Search for the cell housing the specified text and yield its (X, Y) center coordinate. 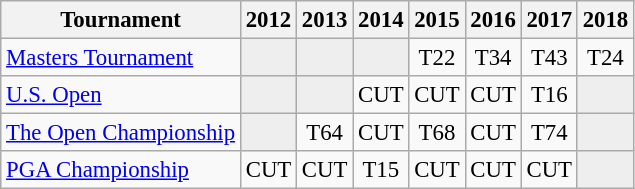
T16 (549, 95)
T15 (381, 170)
T24 (605, 58)
The Open Championship (121, 133)
2012 (268, 20)
2015 (437, 20)
Masters Tournament (121, 58)
T74 (549, 133)
U.S. Open (121, 95)
T64 (325, 133)
2014 (381, 20)
2017 (549, 20)
T22 (437, 58)
T68 (437, 133)
PGA Championship (121, 170)
T34 (493, 58)
T43 (549, 58)
Tournament (121, 20)
2016 (493, 20)
2013 (325, 20)
2018 (605, 20)
